Search for the cell housing the specified text and yield its [x, y] center coordinate. 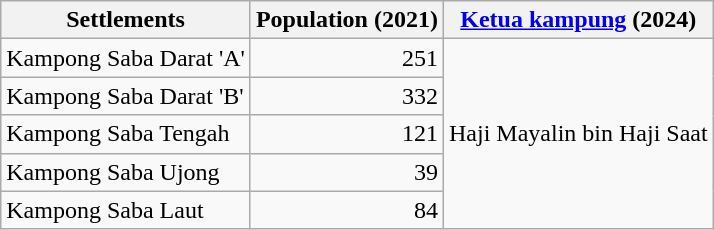
Kampong Saba Laut [126, 210]
84 [346, 210]
Kampong Saba Ujong [126, 172]
Kampong Saba Tengah [126, 134]
332 [346, 96]
251 [346, 58]
Kampong Saba Darat 'B' [126, 96]
Ketua kampung (2024) [578, 20]
Kampong Saba Darat 'A' [126, 58]
121 [346, 134]
39 [346, 172]
Haji Mayalin bin Haji Saat [578, 134]
Population (2021) [346, 20]
Settlements [126, 20]
